From the cell containing the given text, extract its center point as (x, y) coordinate. 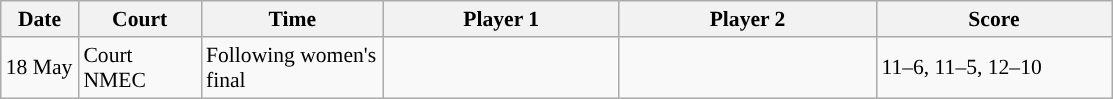
Court (140, 19)
11–6, 11–5, 12–10 (994, 68)
Following women's final (292, 68)
Player 1 (502, 19)
Score (994, 19)
Court NMEC (140, 68)
Player 2 (748, 19)
Time (292, 19)
18 May (40, 68)
Date (40, 19)
